Scan for the cell matching the given text and deliver its [X, Y] coordinate at center. 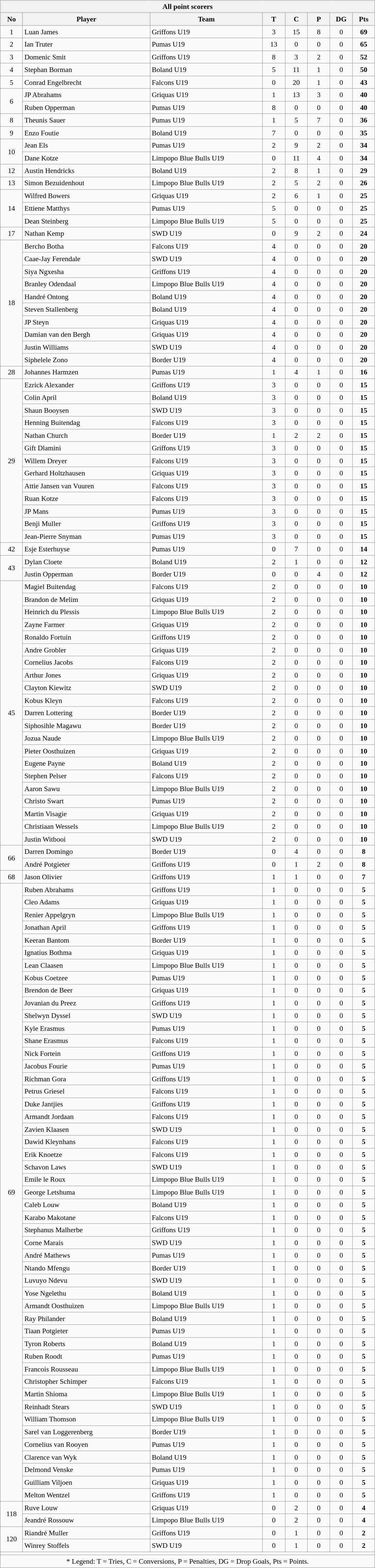
36 [364, 120]
Armandt Oosthuizen [86, 1306]
Willem Dreyer [86, 461]
Kyle Erasmus [86, 1028]
JP Steyn [86, 322]
Reinhadt Stears [86, 1407]
Cornelius Jacobs [86, 663]
Ronaldo Fortuin [86, 637]
Ignatius Bothma [86, 953]
52 [364, 57]
William Thomson [86, 1419]
Benji Muller [86, 524]
65 [364, 45]
68 [12, 877]
Dane Kotze [86, 158]
Dawid Kleynhans [86, 1142]
Stephan Borman [86, 70]
Francois Rousseau [86, 1369]
Siphosihle Magawu [86, 726]
Zayne Farmer [86, 625]
26 [364, 183]
Guilliam Viljoen [86, 1482]
Christo Swart [86, 801]
Dylan Cloete [86, 562]
Siphelele Zono [86, 360]
Ntando Mfengu [86, 1268]
Winrey Stoffels [86, 1546]
Melton Wentzel [86, 1495]
Pts [364, 19]
Clarence van Wyk [86, 1457]
Branley Odendaal [86, 284]
Martin Visagie [86, 814]
Nathan Church [86, 436]
P [319, 19]
Keeran Bantom [86, 940]
Christopher Schimper [86, 1381]
Tiaan Potgieter [86, 1331]
Jason Olivier [86, 877]
Pieter Oosthuizen [86, 751]
Jean Els [86, 145]
Ian Truter [86, 45]
Esje Esterhuyse [86, 549]
Jacobus Fourie [86, 1066]
Caae-Jay Ferendale [86, 259]
Gift Dlamini [86, 448]
Yose Ngelethu [86, 1293]
Lean Claasen [86, 965]
Christiaan Wessels [86, 826]
André Mathews [86, 1255]
André Potgieter [86, 864]
Domenic Smit [86, 57]
Ruan Kotze [86, 499]
Jeandré Rossouw [86, 1520]
Ettiene Matthys [86, 208]
Bercho Botha [86, 246]
Ruben Abrahams [86, 889]
16 [364, 372]
Andre Grobler [86, 650]
66 [12, 858]
Tyron Roberts [86, 1344]
Stephen Pelser [86, 776]
Nick Fortein [86, 1054]
Gerhard Holtzhausen [86, 473]
Justin Witbooi [86, 839]
Jean-Pierre Snyman [86, 537]
120 [12, 1539]
Delmond Venske [86, 1470]
17 [12, 234]
Steven Stallenberg [86, 309]
Schavon Laws [86, 1167]
Kobus Coetzee [86, 978]
42 [12, 549]
Ruben Roodt [86, 1356]
Duke Jantjies [86, 1104]
Petrus Griesel [86, 1092]
Caleb Louw [86, 1205]
Zavien Klaasen [86, 1129]
Clayton Kiewitz [86, 688]
45 [12, 713]
No [12, 19]
Johannes Harmzen [86, 372]
C [296, 19]
Emile le Roux [86, 1180]
Erik Knoetze [86, 1155]
Armandt Jordaan [86, 1117]
Renier Appelgryn [86, 915]
Henning Buitendag [86, 423]
Ray Philander [86, 1318]
Ezrick Alexander [86, 385]
Arthur Jones [86, 675]
Wilfred Bowers [86, 196]
DG [341, 19]
18 [12, 303]
Martin Shioma [86, 1394]
Attie Jansen van Vuuren [86, 486]
Kobus Kleyn [86, 700]
Jozua Naude [86, 738]
Ruben Opperman [86, 108]
28 [12, 372]
Heinrich du Plessis [86, 612]
Aaron Sawu [86, 789]
Colin April [86, 398]
JP Abrahams [86, 95]
* Legend: T = Tries, C = Conversions, P = Penalties, DG = Drop Goals, Pts = Points. [188, 1561]
50 [364, 70]
Karabo Makotane [86, 1218]
Magiel Buitendag [86, 587]
Corne Marais [86, 1243]
George Letshuma [86, 1192]
JP Mans [86, 511]
Team [206, 19]
All point scorers [188, 7]
Shelwyn Dyssel [86, 1016]
Brandon de Melim [86, 600]
Conrad Engelbrecht [86, 82]
Jovanian du Preez [86, 1003]
T [274, 19]
Jonathan April [86, 927]
Handré Ontong [86, 297]
Player [86, 19]
Dean Steinberg [86, 221]
Darren Domingo [86, 852]
Justin Williams [86, 347]
Luvuyo Ndevu [86, 1281]
Eugene Payne [86, 763]
Enzo Foutie [86, 133]
Brendon de Beer [86, 991]
Cleo Adams [86, 902]
Damian van den Bergh [86, 334]
Shaun Booysen [86, 410]
Nathan Kemp [86, 234]
Shane Erasmus [86, 1041]
Theunis Sauer [86, 120]
Luan James [86, 32]
35 [364, 133]
Justin Opperman [86, 574]
Cornelius van Rooyen [86, 1445]
Riandré Muller [86, 1533]
Austin Hendricks [86, 171]
Simon Bezuidenhout [86, 183]
Siya Ngxesha [86, 271]
118 [12, 1514]
Richman Gora [86, 1079]
24 [364, 234]
Ruve Louw [86, 1508]
Darren Lottering [86, 713]
Sarel van Loggerenberg [86, 1432]
Stephanus Malherbe [86, 1230]
